From the cell containing the given text, extract its center point as [X, Y] coordinate. 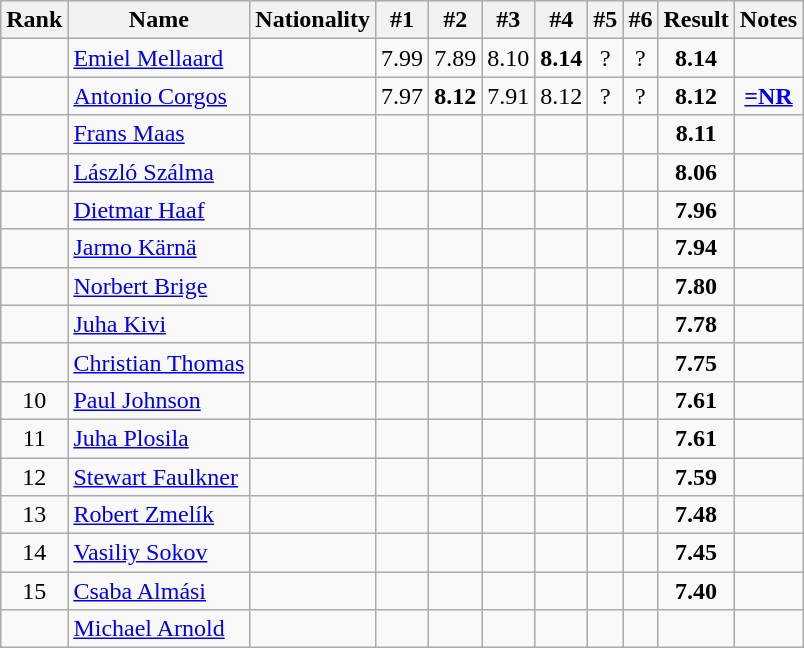
15 [34, 591]
Stewart Faulkner [159, 477]
7.97 [402, 96]
7.59 [696, 477]
#5 [606, 20]
Vasiliy Sokov [159, 553]
Name [159, 20]
8.11 [696, 134]
#4 [562, 20]
Dietmar Haaf [159, 210]
Emiel Mellaard [159, 58]
10 [34, 400]
Robert Zmelík [159, 515]
11 [34, 438]
7.45 [696, 553]
Antonio Corgos [159, 96]
Csaba Almási [159, 591]
#6 [640, 20]
#3 [508, 20]
Jarmo Kärnä [159, 248]
Michael Arnold [159, 629]
Result [696, 20]
7.94 [696, 248]
#2 [456, 20]
12 [34, 477]
7.75 [696, 362]
13 [34, 515]
Notes [768, 20]
Norbert Brige [159, 286]
7.78 [696, 324]
#1 [402, 20]
Juha Kivi [159, 324]
László Szálma [159, 172]
8.06 [696, 172]
7.40 [696, 591]
7.80 [696, 286]
Christian Thomas [159, 362]
7.96 [696, 210]
7.99 [402, 58]
Frans Maas [159, 134]
=NR [768, 96]
7.91 [508, 96]
7.48 [696, 515]
Juha Plosila [159, 438]
7.89 [456, 58]
8.10 [508, 58]
Nationality [313, 20]
Paul Johnson [159, 400]
Rank [34, 20]
14 [34, 553]
